From the cell containing the given text, extract its center point as (x, y) coordinate. 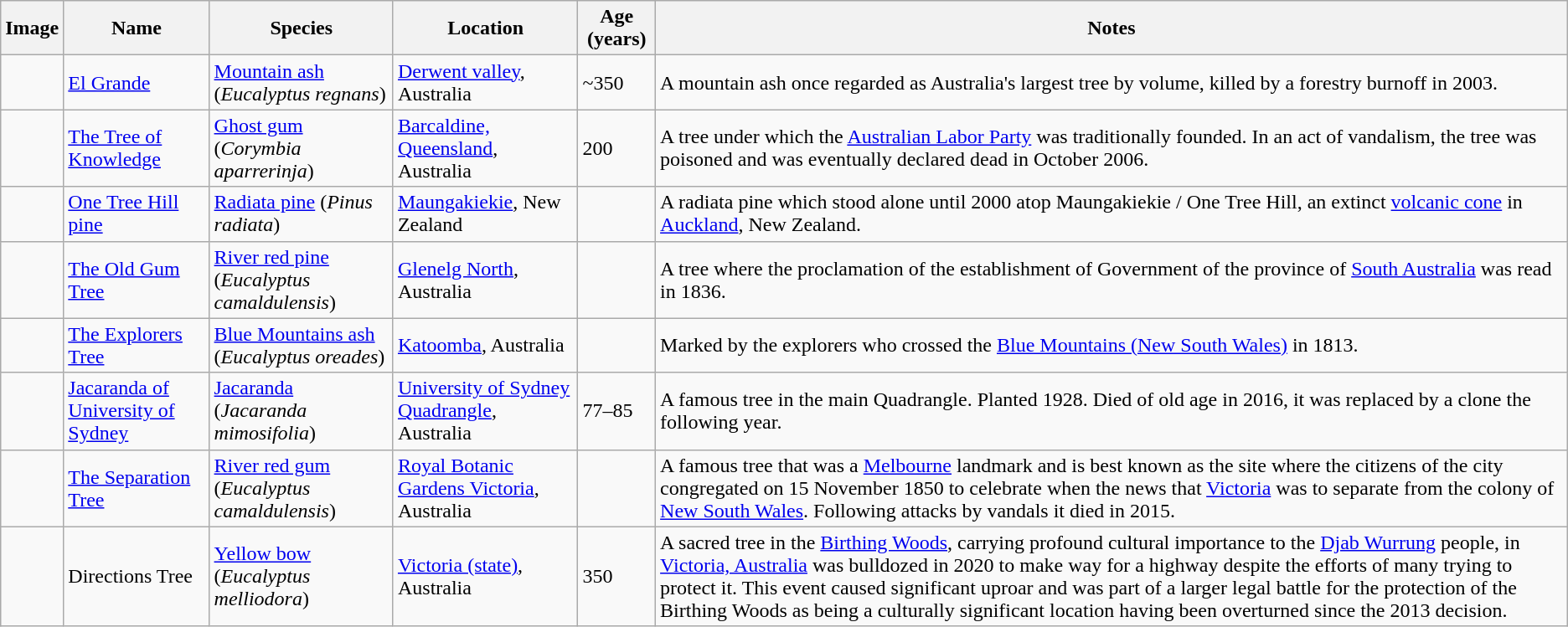
Glenelg North, Australia (486, 280)
One Tree Hill pine (137, 214)
350 (616, 576)
A famous tree in the main Quadrangle. Planted 1928. Died of old age in 2016, it was replaced by a clone the following year. (1112, 411)
River red gum (Eucalyptus camaldulensis) (302, 488)
The Separation Tree (137, 488)
Notes (1112, 28)
River red pine (Eucalyptus camaldulensis) (302, 280)
University of Sydney Quadrangle, Australia (486, 411)
Barcaldine, Queensland, Australia (486, 148)
Jacaranda of University of Sydney (137, 411)
Derwent valley, Australia (486, 82)
A tree where the proclamation of the establishment of Government of the province of South Australia was read in 1836. (1112, 280)
A mountain ash once regarded as Australia's largest tree by volume, killed by a forestry burnoff in 2003. (1112, 82)
~350 (616, 82)
The Explorers Tree (137, 345)
Location (486, 28)
The Tree of Knowledge (137, 148)
Maungakiekie, New Zealand (486, 214)
Image (32, 28)
Directions Tree (137, 576)
Blue Mountains ash (Eucalyptus oreades) (302, 345)
Victoria (state), Australia (486, 576)
Ghost gum (Corymbia aparrerinja) (302, 148)
The Old Gum Tree (137, 280)
Royal Botanic Gardens Victoria, Australia (486, 488)
Yellow bow (Eucalyptus melliodora) (302, 576)
77–85 (616, 411)
A radiata pine which stood alone until 2000 atop Maungakiekie / One Tree Hill, an extinct volcanic cone in Auckland, New Zealand. (1112, 214)
Species (302, 28)
Radiata pine (Pinus radiata) (302, 214)
Name (137, 28)
Jacaranda (Jacaranda mimosifolia) (302, 411)
Mountain ash (Eucalyptus regnans) (302, 82)
Katoomba, Australia (486, 345)
Age (years) (616, 28)
Marked by the explorers who crossed the Blue Mountains (New South Wales) in 1813. (1112, 345)
El Grande (137, 82)
200 (616, 148)
